Search for the cell housing the specified text and yield its [X, Y] center coordinate. 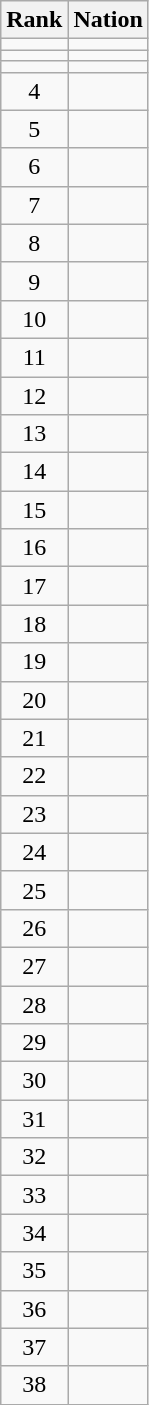
31 [34, 1119]
15 [34, 510]
16 [34, 548]
4 [34, 91]
23 [34, 814]
12 [34, 395]
35 [34, 1271]
28 [34, 1005]
Nation [108, 20]
20 [34, 700]
8 [34, 243]
14 [34, 472]
17 [34, 586]
21 [34, 738]
10 [34, 319]
34 [34, 1233]
6 [34, 167]
37 [34, 1347]
32 [34, 1157]
9 [34, 281]
27 [34, 966]
38 [34, 1385]
25 [34, 890]
24 [34, 852]
11 [34, 357]
13 [34, 434]
5 [34, 129]
26 [34, 928]
33 [34, 1195]
29 [34, 1043]
36 [34, 1309]
30 [34, 1081]
22 [34, 776]
19 [34, 662]
18 [34, 624]
7 [34, 205]
Rank [34, 20]
